Identify which cell holds the provided text, then report its (x, y) central coordinate. 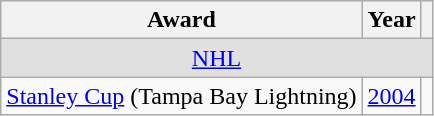
Award (182, 20)
2004 (392, 96)
Year (392, 20)
NHL (216, 58)
Stanley Cup (Tampa Bay Lightning) (182, 96)
